Extract the (x, y) coordinate from the center of the cell holding the provided text.  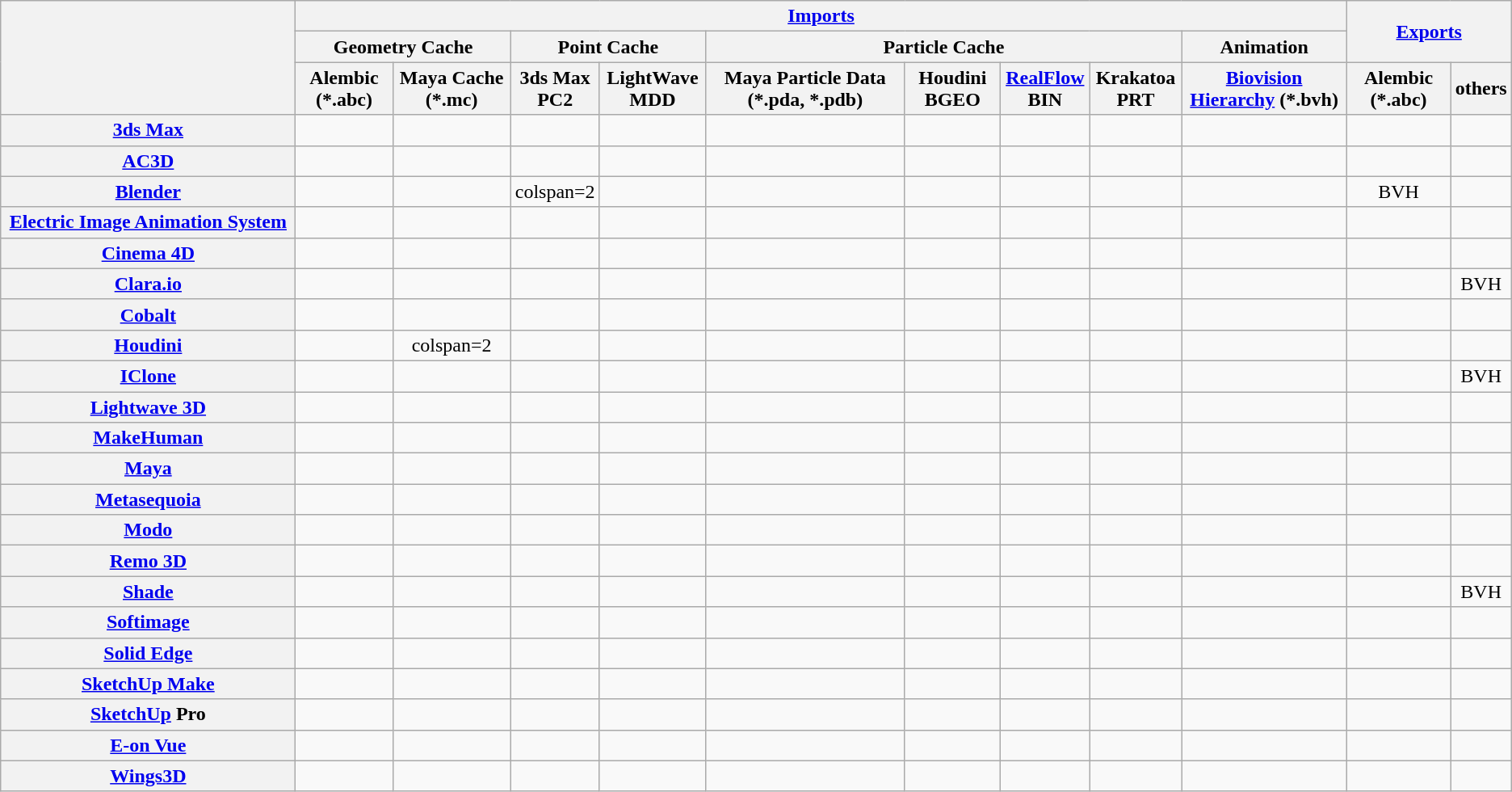
Softimage (149, 622)
MakeHuman (149, 438)
Particle Cache (943, 47)
Lightwave 3D (149, 407)
others (1481, 89)
LightWave MDD (653, 89)
IClone (149, 376)
Electric Image Animation System (149, 222)
Remo 3D (149, 561)
SketchUp Make (149, 684)
Exports (1429, 32)
Maya (149, 469)
SketchUp Pro (149, 714)
Animation (1264, 47)
Metasequoia (149, 499)
Biovision Hierarchy (*.bvh) (1264, 89)
Cobalt (149, 314)
Shade (149, 592)
Modo (149, 530)
Point Cache (607, 47)
Imports (821, 16)
Krakatoa PRT (1136, 89)
RealFlow BIN (1045, 89)
Clara.io (149, 284)
AC3D (149, 161)
3ds Max (149, 130)
Blender (149, 192)
Maya Cache (*.mc) (451, 89)
Maya Particle Data (*.pda, *.pdb) (805, 89)
Solid Edge (149, 653)
Houdini (149, 345)
Houdini BGEO (953, 89)
E-on Vue (149, 745)
Cinema 4D (149, 253)
Geometry Cache (403, 47)
Wings3D (149, 776)
3ds Max PC2 (555, 89)
